Capture the cell that displays the provided text and extract its (X, Y) central coordinate. 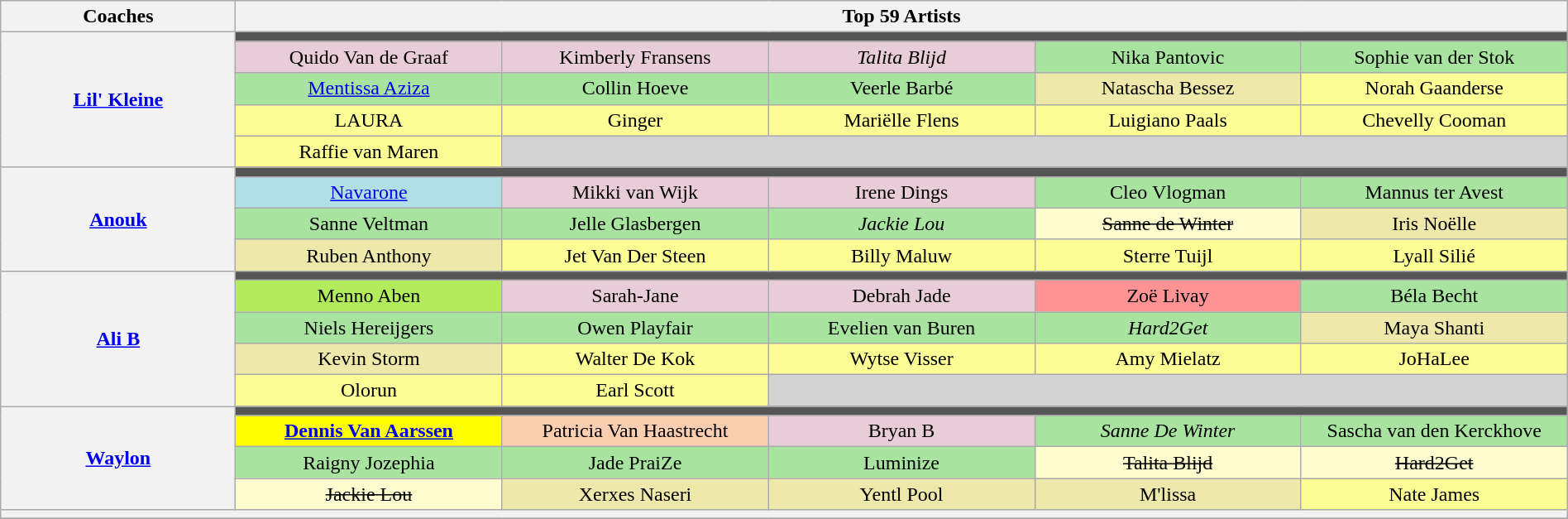
Veerle Barbé (901, 89)
Ginger (635, 120)
Luminize (901, 463)
Béla Becht (1434, 296)
Nate James (1434, 494)
Top 59 Artists (901, 17)
Jelle Glasbergen (635, 223)
Iris Noëlle (1434, 223)
Olorun (369, 391)
LAURA (369, 120)
Ruben Anthony (369, 255)
M'lissa (1168, 494)
Sanne de Winter (1168, 223)
Navarone (369, 192)
Sophie van der Stok (1434, 57)
Sascha van den Kerckhove (1434, 431)
Mikki van Wijk (635, 192)
Waylon (118, 459)
Collin Hoeve (635, 89)
Sanne De Winter (1168, 431)
Mannus ter Avest (1434, 192)
Maya Shanti (1434, 327)
Earl Scott (635, 391)
Zoë Livay (1168, 296)
Billy Maluw (901, 255)
Mentissa Aziza (369, 89)
Ali B (118, 338)
Dennis Van Aarssen (369, 431)
Norah Gaanderse (1434, 89)
Patricia Van Haastrecht (635, 431)
Walter De Kok (635, 359)
Wytse Visser (901, 359)
Debrah Jade (901, 296)
Xerxes Naseri (635, 494)
JoHaLee (1434, 359)
Cleo Vlogman (1168, 192)
Lil' Kleine (118, 99)
Raigny Jozephia (369, 463)
Amy Mielatz (1168, 359)
Kevin Storm (369, 359)
Irene Dings (901, 192)
Kimberly Fransens (635, 57)
Coaches (118, 17)
Quido Van de Graaf (369, 57)
Luigiano Paals (1168, 120)
Anouk (118, 219)
Owen Playfair (635, 327)
Lyall Silié (1434, 255)
Jet Van Der Steen (635, 255)
Mariëlle Flens (901, 120)
Sterre Tuijl (1168, 255)
Raffie van Maren (369, 151)
Chevelly Cooman (1434, 120)
Yentl Pool (901, 494)
Natascha Bessez (1168, 89)
Bryan B (901, 431)
Niels Hereijgers (369, 327)
Menno Aben (369, 296)
Sarah-Jane (635, 296)
Sanne Veltman (369, 223)
Evelien van Buren (901, 327)
Nika Pantovic (1168, 57)
Jade PraiZe (635, 463)
